From the cell containing the given text, extract its center point as [X, Y] coordinate. 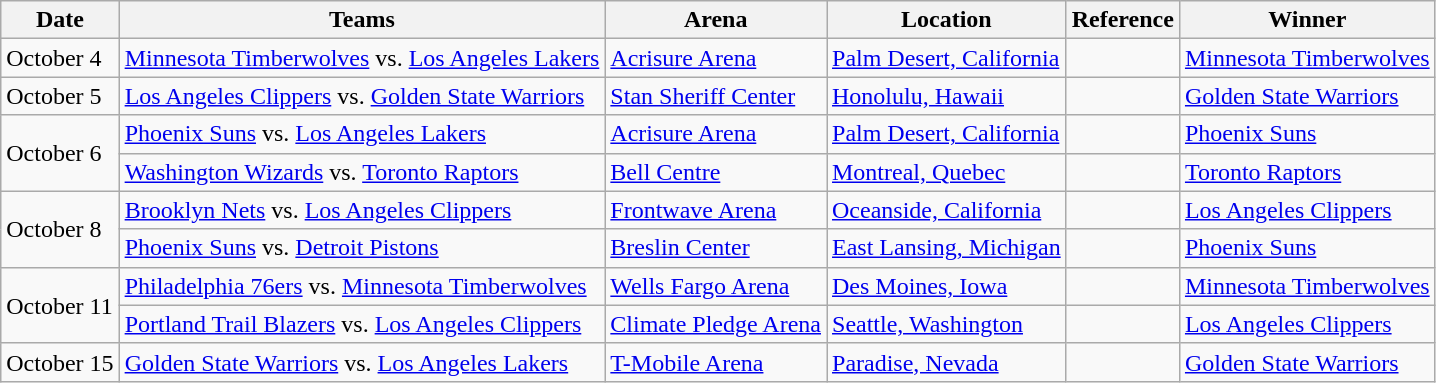
Seattle, Washington [946, 324]
Montreal, Quebec [946, 172]
Phoenix Suns vs. Detroit Pistons [362, 248]
October 6 [60, 153]
Frontwave Arena [716, 210]
Oceanside, California [946, 210]
Washington Wizards vs. Toronto Raptors [362, 172]
Climate Pledge Arena [716, 324]
Reference [1122, 20]
Location [946, 20]
Teams [362, 20]
Golden State Warriors vs. Los Angeles Lakers [362, 362]
Portland Trail Blazers vs. Los Angeles Clippers [362, 324]
Bell Centre [716, 172]
Minnesota Timberwolves vs. Los Angeles Lakers [362, 58]
Philadelphia 76ers vs. Minnesota Timberwolves [362, 286]
Wells Fargo Arena [716, 286]
Des Moines, Iowa [946, 286]
Winner [1307, 20]
Phoenix Suns vs. Los Angeles Lakers [362, 134]
October 8 [60, 229]
T-Mobile Arena [716, 362]
Brooklyn Nets vs. Los Angeles Clippers [362, 210]
October 4 [60, 58]
Honolulu, Hawaii [946, 96]
Arena [716, 20]
October 5 [60, 96]
October 15 [60, 362]
Los Angeles Clippers vs. Golden State Warriors [362, 96]
Stan Sheriff Center [716, 96]
Paradise, Nevada [946, 362]
Breslin Center [716, 248]
Toronto Raptors [1307, 172]
October 11 [60, 305]
East Lansing, Michigan [946, 248]
Date [60, 20]
